Locate the cell with the specified text and output its (x, y) center coordinate. 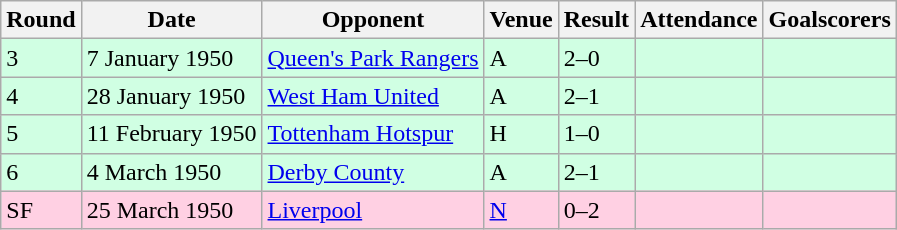
1–0 (596, 134)
SF (41, 210)
6 (41, 172)
4 (41, 96)
Date (172, 20)
West Ham United (373, 96)
28 January 1950 (172, 96)
Goalscorers (830, 20)
N (521, 210)
Round (41, 20)
25 March 1950 (172, 210)
Derby County (373, 172)
0–2 (596, 210)
Attendance (699, 20)
11 February 1950 (172, 134)
3 (41, 58)
Result (596, 20)
Queen's Park Rangers (373, 58)
5 (41, 134)
2–0 (596, 58)
Tottenham Hotspur (373, 134)
Venue (521, 20)
Opponent (373, 20)
4 March 1950 (172, 172)
H (521, 134)
7 January 1950 (172, 58)
Liverpool (373, 210)
